Locate the cell with the specified text and output its (X, Y) center coordinate. 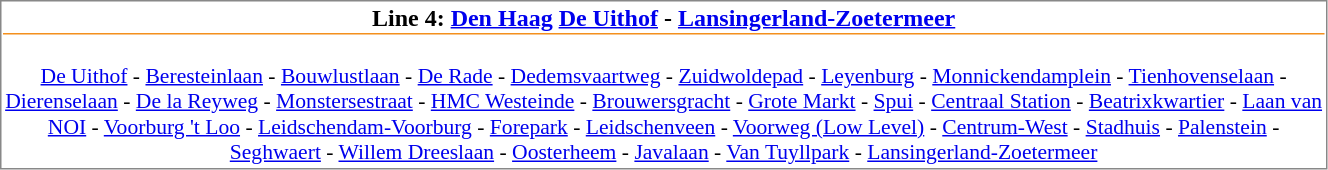
Line 4: Den Haag De Uithof - Lansingerland-Zoetermeer (664, 19)
